Extract the (x, y) coordinate from the center of the cell holding the provided text.  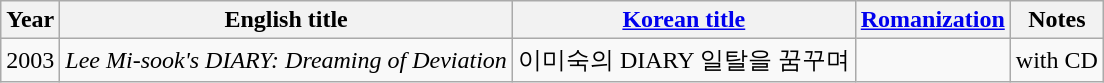
with CD (1056, 60)
Year (30, 20)
2003 (30, 60)
English title (286, 20)
Korean title (684, 20)
Romanization (932, 20)
Notes (1056, 20)
Lee Mi-sook's DIARY: Dreaming of Deviation (286, 60)
이미숙의 DIARY 일탈을 꿈꾸며 (684, 60)
